Output the [x, y] coordinate of the center of the cell containing the given text.  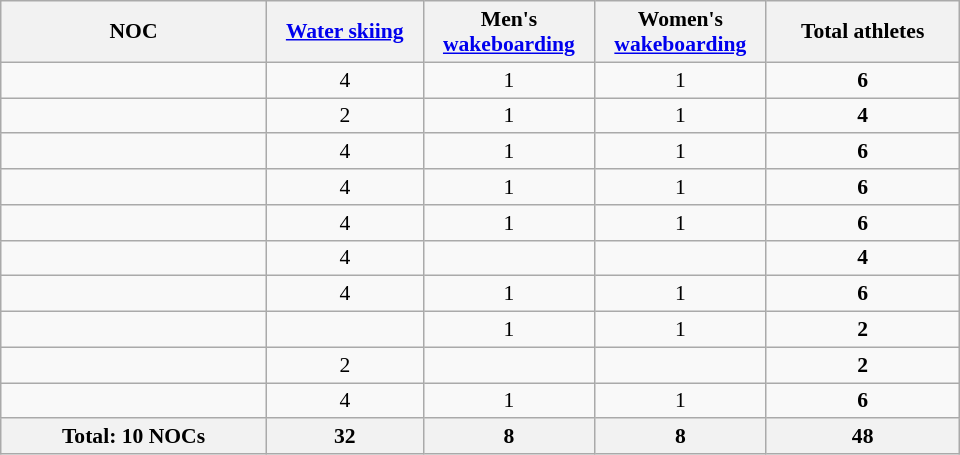
Water skiing [344, 32]
Women's wakeboarding [680, 32]
Men's wakeboarding [508, 32]
48 [862, 437]
32 [344, 437]
Total: 10 NOCs [134, 437]
NOC [134, 32]
Total athletes [862, 32]
